For the text-containing cell, return its midpoint in (X, Y) coordinate format. 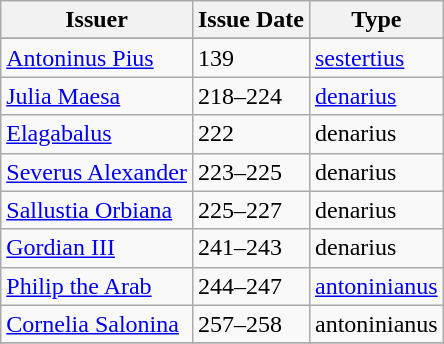
Gordian III (97, 248)
Philip the Arab (97, 286)
sestertius (376, 58)
222 (250, 134)
244–247 (250, 286)
218–224 (250, 96)
223–225 (250, 172)
Issue Date (250, 20)
Elagabalus (97, 134)
Antoninus Pius (97, 58)
Issuer (97, 20)
225–227 (250, 210)
139 (250, 58)
Julia Maesa (97, 96)
241–243 (250, 248)
Type (376, 20)
257–258 (250, 324)
Severus Alexander (97, 172)
Sallustia Orbiana (97, 210)
Cornelia Salonina (97, 324)
